Return (X, Y) of the center of cell containing provided text 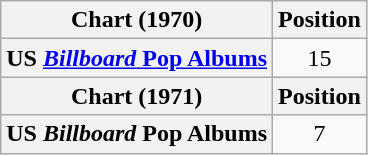
Chart (1971) (137, 96)
7 (320, 134)
Chart (1970) (137, 20)
15 (320, 58)
